Locate the cell with the specified text and output its (x, y) center coordinate. 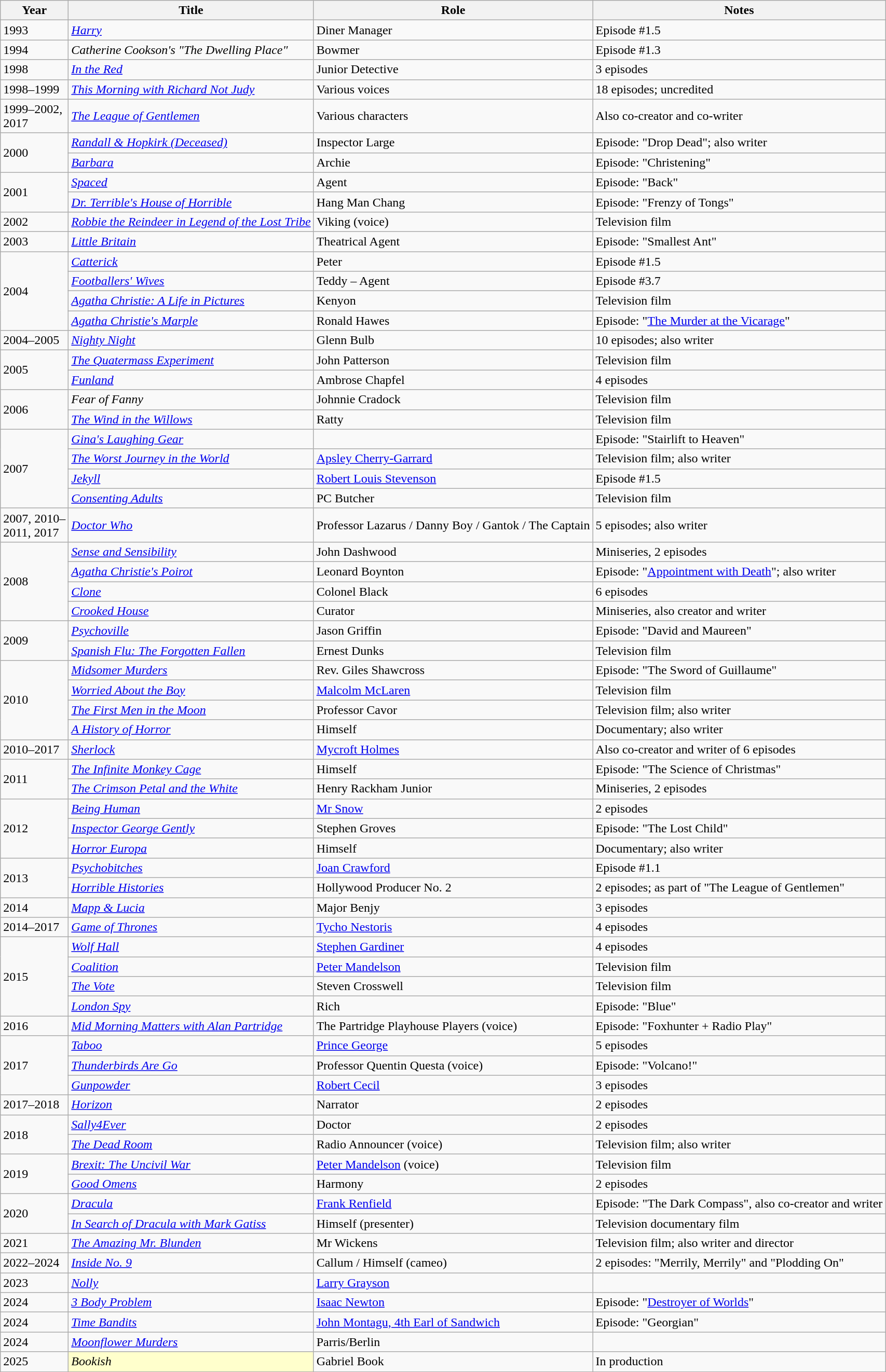
Agatha Christie's Poirot (191, 571)
1998–1999 (34, 89)
1999–2002,2017 (34, 116)
Wolf Hall (191, 947)
Taboo (191, 1046)
Episode: "The Sword of Guillaume" (739, 670)
Mid Morning Matters with Alan Partridge (191, 1026)
2007, 2010–2011, 2017 (34, 525)
The Amazing Mr. Blunden (191, 1243)
Joan Crawford (453, 868)
Sally4Ever (191, 1124)
Episode #1.1 (739, 868)
Peter (453, 261)
Gabriel Book (453, 1362)
Professor Lazarus / Danny Boy / Gantok / The Captain (453, 525)
2010–2017 (34, 749)
Radio Announcer (voice) (453, 1144)
2 episodes: "Merrily, Merrily" and "Plodding On" (739, 1263)
1998 (34, 70)
Episode: "The Dark Compass", also co-creator and writer (739, 1203)
Agatha Christie: A Life in Pictures (191, 301)
2 episodes; as part of "The League of Gentlemen" (739, 887)
2000 (34, 153)
Ratty (453, 419)
Brexit: The Uncivil War (191, 1164)
2002 (34, 222)
6 episodes (739, 591)
Bowmer (453, 50)
Horrible Histories (191, 887)
Stephen Groves (453, 828)
Episode: "Blue" (739, 1006)
2001 (34, 192)
Also co-creator and writer of 6 episodes (739, 749)
Role (453, 10)
Isaac Newton (453, 1302)
Narrator (453, 1105)
Hang Man Chang (453, 202)
2004–2005 (34, 340)
Mr Snow (453, 808)
Worried About the Boy (191, 690)
Notes (739, 10)
Spanish Flu: The Forgotten Fallen (191, 651)
Crooked House (191, 611)
Steven Crosswell (453, 986)
2010 (34, 700)
Various voices (453, 89)
In the Red (191, 70)
Episode #3.7 (739, 281)
Peter Mandelson (453, 967)
John Montagu, 4th Earl of Sandwich (453, 1322)
Also co-creator and co-writer (739, 116)
The Worst Journey in the World (191, 459)
The Crimson Petal and the White (191, 789)
Clone (191, 591)
Teddy – Agent (453, 281)
Episode: "Christening" (739, 162)
Dracula (191, 1203)
The League of Gentlemen (191, 116)
Stephen Gardiner (453, 947)
Apsley Cherry-Garrard (453, 459)
2016 (34, 1026)
Jekyll (191, 478)
Gunpowder (191, 1085)
2013 (34, 877)
Ronald Hawes (453, 321)
Sense and Sensibility (191, 552)
Fear of Fanny (191, 400)
Malcolm McLaren (453, 690)
Episode: "Appointment with Death"; also writer (739, 571)
2017–2018 (34, 1105)
2005 (34, 370)
Curator (453, 611)
Moonflower Murders (191, 1342)
1993 (34, 30)
Agent (453, 182)
Henry Rackham Junior (453, 789)
Horror Europa (191, 848)
Episode: "The Murder at the Vicarage" (739, 321)
Gina's Laughing Gear (191, 439)
Title (191, 10)
Viking (voice) (453, 222)
Larry Grayson (453, 1283)
Midsomer Murders (191, 670)
Dr. Terrible's House of Horrible (191, 202)
Hollywood Producer No. 2 (453, 887)
Episode #1.3 (739, 50)
Sherlock (191, 749)
Episode: "The Lost Child" (739, 828)
Professor Cavor (453, 710)
Episode: "Volcano!" (739, 1065)
Professor Quentin Questa (voice) (453, 1065)
John Patterson (453, 360)
Miniseries, also creator and writer (739, 611)
The First Men in the Moon (191, 710)
Barbara (191, 162)
Episode: "David and Maureen" (739, 631)
2014 (34, 908)
2020 (34, 1213)
Episode: "The Science of Christmas" (739, 769)
Jason Griffin (453, 631)
Mr Wickens (453, 1243)
5 episodes; also writer (739, 525)
Doctor (453, 1124)
Mapp & Lucia (191, 908)
Being Human (191, 808)
Episode: "Foxhunter + Radio Play" (739, 1026)
Colonel Black (453, 591)
Tycho Nestoris (453, 927)
Glenn Bulb (453, 340)
Little Britain (191, 241)
Rich (453, 1006)
Funland (191, 380)
In production (739, 1362)
Good Omens (191, 1184)
Thunderbirds Are Go (191, 1065)
2014–2017 (34, 927)
Ambrose Chapfel (453, 380)
Television film; also writer and director (739, 1243)
Doctor Who (191, 525)
3 Body Problem (191, 1302)
2012 (34, 828)
Episode: "Drop Dead"; also writer (739, 143)
Kenyon (453, 301)
2021 (34, 1243)
Leonard Boynton (453, 571)
Episode: "Destroyer of Worlds" (739, 1302)
Psychobitches (191, 868)
Prince George (453, 1046)
2023 (34, 1283)
Randall & Hopkirk (Deceased) (191, 143)
Mycroft Holmes (453, 749)
2006 (34, 409)
Catterick (191, 261)
Episode: "Frenzy of Tongs" (739, 202)
Rev. Giles Shawcross (453, 670)
2003 (34, 241)
2019 (34, 1174)
Johnnie Cradock (453, 400)
John Dashwood (453, 552)
Game of Thrones (191, 927)
2022–2024 (34, 1263)
Ernest Dunks (453, 651)
Various characters (453, 116)
The Wind in the Willows (191, 419)
PC Butcher (453, 498)
The Infinite Monkey Cage (191, 769)
This Morning with Richard Not Judy (191, 89)
Footballers' Wives (191, 281)
London Spy (191, 1006)
A History of Horror (191, 730)
Callum / Himself (cameo) (453, 1263)
Horizon (191, 1105)
Harry (191, 30)
5 episodes (739, 1046)
2007 (34, 469)
Theatrical Agent (453, 241)
Frank Renfield (453, 1203)
The Quatermass Experiment (191, 360)
10 episodes; also writer (739, 340)
Major Benjy (453, 908)
Himself (presenter) (453, 1223)
2018 (34, 1134)
Diner Manager (453, 30)
Bookish (191, 1362)
Inside No. 9 (191, 1263)
Coalition (191, 967)
Robbie the Reindeer in Legend of the Lost Tribe (191, 222)
Junior Detective (453, 70)
The Vote (191, 986)
1994 (34, 50)
Archie (453, 162)
2009 (34, 641)
In Search of Dracula with Mark Gatiss (191, 1223)
2015 (34, 977)
Time Bandits (191, 1322)
Episode: "Back" (739, 182)
2008 (34, 581)
Episode: "Georgian" (739, 1322)
2004 (34, 291)
Robert Cecil (453, 1085)
Nighty Night (191, 340)
Television documentary film (739, 1223)
18 episodes; uncredited (739, 89)
Consenting Adults (191, 498)
Harmony (453, 1184)
Spaced (191, 182)
Peter Mandelson (voice) (453, 1164)
Robert Louis Stevenson (453, 478)
Inspector George Gently (191, 828)
Inspector Large (453, 143)
Psychoville (191, 631)
Nolly (191, 1283)
2017 (34, 1065)
Agatha Christie's Marple (191, 321)
Catherine Cookson's "The Dwelling Place" (191, 50)
The Partridge Playhouse Players (voice) (453, 1026)
Episode: "Smallest Ant" (739, 241)
Parris/Berlin (453, 1342)
2011 (34, 779)
2025 (34, 1362)
Episode: "Stairlift to Heaven" (739, 439)
The Dead Room (191, 1144)
Year (34, 10)
